For the text-containing cell, return its midpoint in (x, y) coordinate format. 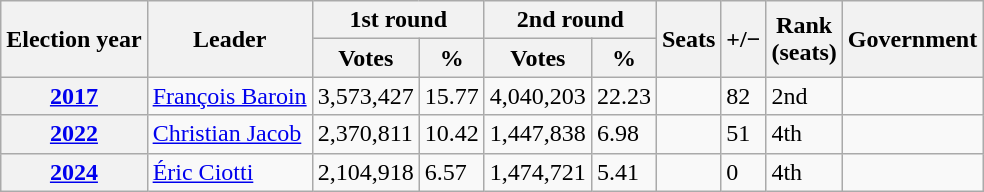
15.77 (452, 96)
2,370,811 (366, 134)
Rank(seats) (804, 39)
1st round (398, 20)
Éric Ciotti (230, 172)
4,040,203 (538, 96)
0 (744, 172)
Leader (230, 39)
6.98 (624, 134)
1,474,721 (538, 172)
Christian Jacob (230, 134)
6.57 (452, 172)
2nd (804, 96)
2,104,918 (366, 172)
82 (744, 96)
François Baroin (230, 96)
51 (744, 134)
2nd round (570, 20)
+/− (744, 39)
22.23 (624, 96)
2022 (74, 134)
Seats (688, 39)
2024 (74, 172)
Government (912, 39)
3,573,427 (366, 96)
1,447,838 (538, 134)
Election year (74, 39)
5.41 (624, 172)
2017 (74, 96)
10.42 (452, 134)
